Return the (x, y) coordinate for the center point of the cell that contains the specified text.  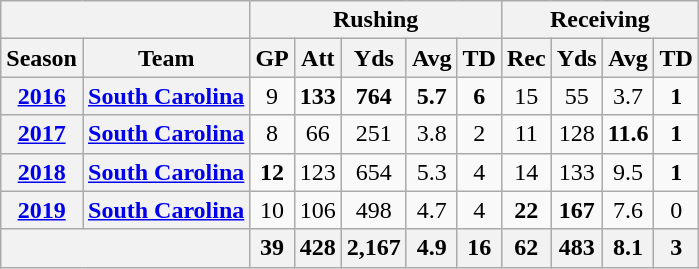
39 (272, 248)
654 (374, 172)
Team (166, 58)
66 (318, 134)
3.7 (628, 96)
14 (526, 172)
0 (676, 210)
11 (526, 134)
62 (526, 248)
2018 (42, 172)
3.8 (432, 134)
2,167 (374, 248)
4.7 (432, 210)
128 (576, 134)
2019 (42, 210)
10 (272, 210)
9.5 (628, 172)
Receiving (600, 20)
7.6 (628, 210)
15 (526, 96)
2017 (42, 134)
106 (318, 210)
764 (374, 96)
8.1 (628, 248)
12 (272, 172)
Rushing (376, 20)
Att (318, 58)
22 (526, 210)
Season (42, 58)
2 (479, 134)
16 (479, 248)
498 (374, 210)
428 (318, 248)
123 (318, 172)
167 (576, 210)
55 (576, 96)
2016 (42, 96)
3 (676, 248)
Rec (526, 58)
9 (272, 96)
6 (479, 96)
GP (272, 58)
5.7 (432, 96)
11.6 (628, 134)
8 (272, 134)
251 (374, 134)
4.9 (432, 248)
5.3 (432, 172)
483 (576, 248)
